Provide the [x, y] coordinate of the cell's center where the given text is located.  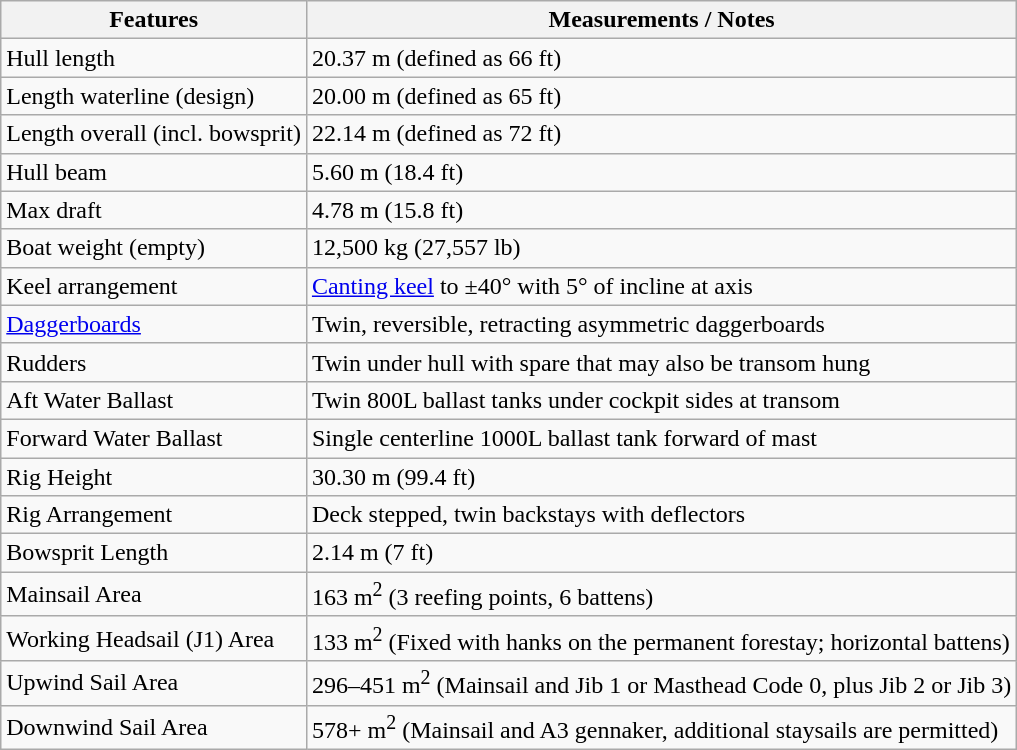
Features [154, 20]
Keel arrangement [154, 286]
Aft Water Ballast [154, 400]
Rudders [154, 362]
Bowsprit Length [154, 553]
296–451 m2 (Mainsail and Jib 1 or Masthead Code 0, plus Jib 2 or Jib 3) [661, 684]
163 m2 (3 reefing points, 6 battens) [661, 594]
Boat weight (empty) [154, 248]
12,500 kg (27,557 lb) [661, 248]
Canting keel to ±40° with 5° of incline at axis [661, 286]
Twin under hull with spare that may also be transom hung [661, 362]
Working Headsail (J1) Area [154, 638]
30.30 m (99.4 ft) [661, 477]
5.60 m (18.4 ft) [661, 172]
Twin 800L ballast tanks under cockpit sides at transom [661, 400]
20.37 m (defined as 66 ft) [661, 58]
Rig Height [154, 477]
133 m2 (Fixed with hanks on the permanent forestay; horizontal battens) [661, 638]
Deck stepped, twin backstays with deflectors [661, 515]
Daggerboards [154, 324]
Hull length [154, 58]
Length overall (incl. bowsprit) [154, 134]
22.14 m (defined as 72 ft) [661, 134]
Max draft [154, 210]
4.78 m (15.8 ft) [661, 210]
2.14 m (7 ft) [661, 553]
Mainsail Area [154, 594]
Hull beam [154, 172]
578+ m2 (Mainsail and A3 gennaker, additional staysails are permitted) [661, 728]
Forward Water Ballast [154, 438]
Downwind Sail Area [154, 728]
Length waterline (design) [154, 96]
Rig Arrangement [154, 515]
Twin, reversible, retracting asymmetric daggerboards [661, 324]
20.00 m (defined as 65 ft) [661, 96]
Measurements / Notes [661, 20]
Single centerline 1000L ballast tank forward of mast [661, 438]
Upwind Sail Area [154, 684]
